Scan for the cell matching the given text and deliver its (x, y) coordinate at center. 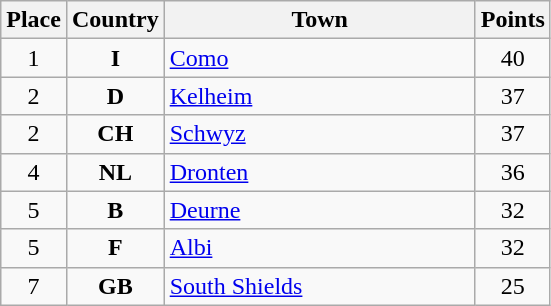
7 (34, 286)
1 (34, 58)
F (115, 248)
Points (512, 20)
NL (115, 172)
South Shields (320, 286)
CH (115, 134)
Place (34, 20)
Dronten (320, 172)
B (115, 210)
Kelheim (320, 96)
Deurne (320, 210)
I (115, 58)
GB (115, 286)
Town (320, 20)
Schwyz (320, 134)
40 (512, 58)
Country (115, 20)
Albi (320, 248)
Como (320, 58)
36 (512, 172)
D (115, 96)
25 (512, 286)
4 (34, 172)
